From the cell containing the given text, extract its center point as [x, y] coordinate. 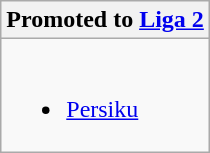
Promoted to Liga 2 [106, 20]
Persiku [106, 96]
